Return the [X, Y] coordinate for the center point of the cell that contains the specified text.  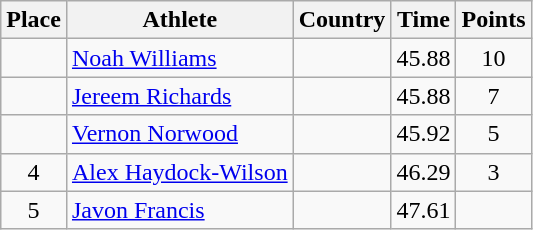
Alex Haydock-Wilson [180, 172]
Place [34, 20]
10 [494, 58]
47.61 [424, 210]
Points [494, 20]
Vernon Norwood [180, 134]
Jereem Richards [180, 96]
46.29 [424, 172]
Time [424, 20]
Country [342, 20]
4 [34, 172]
3 [494, 172]
7 [494, 96]
Noah Williams [180, 58]
Javon Francis [180, 210]
45.92 [424, 134]
Athlete [180, 20]
